Output the (X, Y) coordinate of the center of the cell containing the given text.  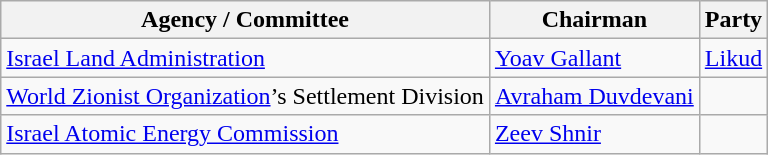
World Zionist Organization’s Settlement Division (246, 96)
Israel Land Administration (246, 58)
Party (733, 20)
Likud (733, 58)
Chairman (594, 20)
Agency / Committee (246, 20)
Yoav Gallant (594, 58)
Israel Atomic Energy Commission (246, 134)
Avraham Duvdevani (594, 96)
Zeev Shnir (594, 134)
